Scan for the cell matching the given text and deliver its [X, Y] coordinate at center. 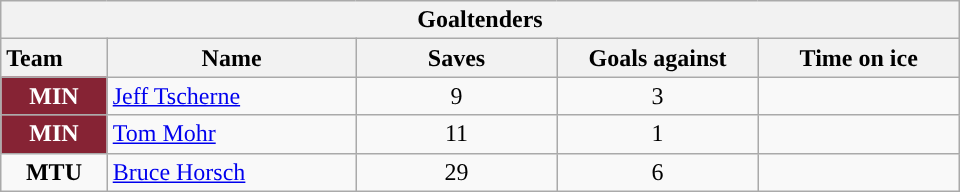
Goals against [658, 58]
29 [456, 172]
6 [658, 172]
9 [456, 96]
Goaltenders [480, 20]
Saves [456, 58]
Tom Mohr [232, 134]
Jeff Tscherne [232, 96]
3 [658, 96]
Bruce Horsch [232, 172]
MTU [54, 172]
Time on ice [858, 58]
Name [232, 58]
11 [456, 134]
Team [54, 58]
1 [658, 134]
